Detect which cell encompasses the target text, then output its (x, y) center coordinate. 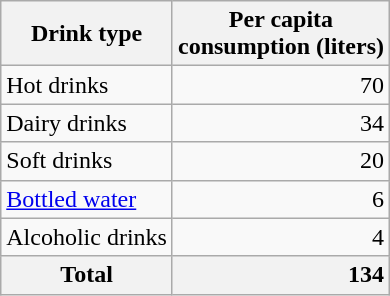
Per capitaconsumption (liters) (280, 34)
70 (280, 85)
134 (280, 275)
4 (280, 237)
34 (280, 123)
Alcoholic drinks (87, 237)
Soft drinks (87, 161)
6 (280, 199)
Dairy drinks (87, 123)
Drink type (87, 34)
Bottled water (87, 199)
20 (280, 161)
Hot drinks (87, 85)
Total (87, 275)
